Pinpoint the cell where the given text exists, returning its (x, y) midpoint coordinate. 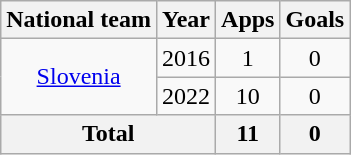
2016 (186, 58)
10 (248, 96)
Year (186, 20)
Goals (315, 20)
National team (79, 20)
Apps (248, 20)
11 (248, 134)
Slovenia (79, 77)
2022 (186, 96)
1 (248, 58)
Total (108, 134)
